Pinpoint the cell where the given text exists, returning its (x, y) midpoint coordinate. 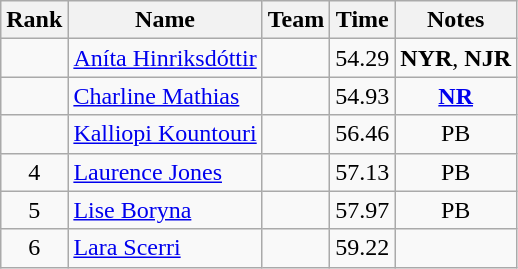
59.22 (362, 248)
57.97 (362, 210)
Notes (456, 20)
Lara Scerri (165, 248)
Rank (34, 20)
Time (362, 20)
Team (296, 20)
54.93 (362, 96)
54.29 (362, 58)
NYR, NJR (456, 58)
Kalliopi Kountouri (165, 134)
57.13 (362, 172)
Laurence Jones (165, 172)
6 (34, 248)
56.46 (362, 134)
Name (165, 20)
Aníta Hinriksdóttir (165, 58)
4 (34, 172)
NR (456, 96)
Charline Mathias (165, 96)
Lise Boryna (165, 210)
5 (34, 210)
